Find where the given text appears and provide that cell's center as [X, Y] coordinate. 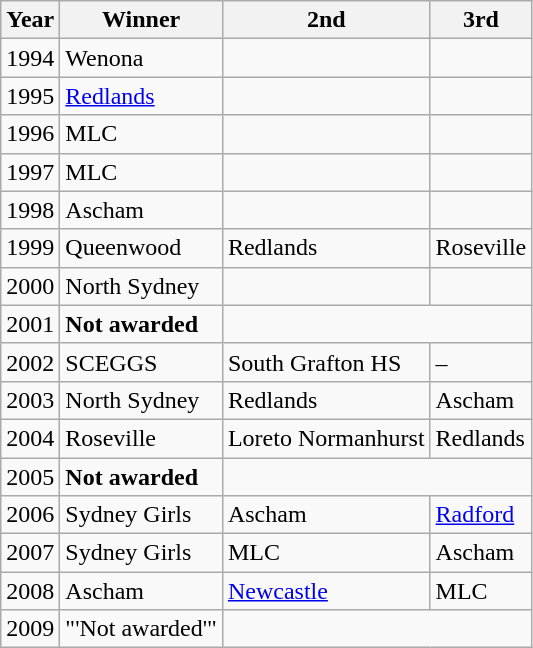
South Grafton HS [326, 362]
Queenwood [142, 248]
2006 [30, 515]
Loreto Normanhurst [326, 438]
"'Not awarded'" [142, 629]
SCEGGS [142, 362]
Year [30, 20]
3rd [481, 20]
– [481, 362]
2008 [30, 591]
2003 [30, 400]
2005 [30, 477]
1994 [30, 58]
Radford [481, 515]
Wenona [142, 58]
2000 [30, 286]
1999 [30, 248]
1996 [30, 134]
1998 [30, 210]
1995 [30, 96]
2002 [30, 362]
Winner [142, 20]
2001 [30, 324]
1997 [30, 172]
2004 [30, 438]
2nd [326, 20]
2009 [30, 629]
Newcastle [326, 591]
2007 [30, 553]
